Search for the cell housing the specified text and yield its (X, Y) center coordinate. 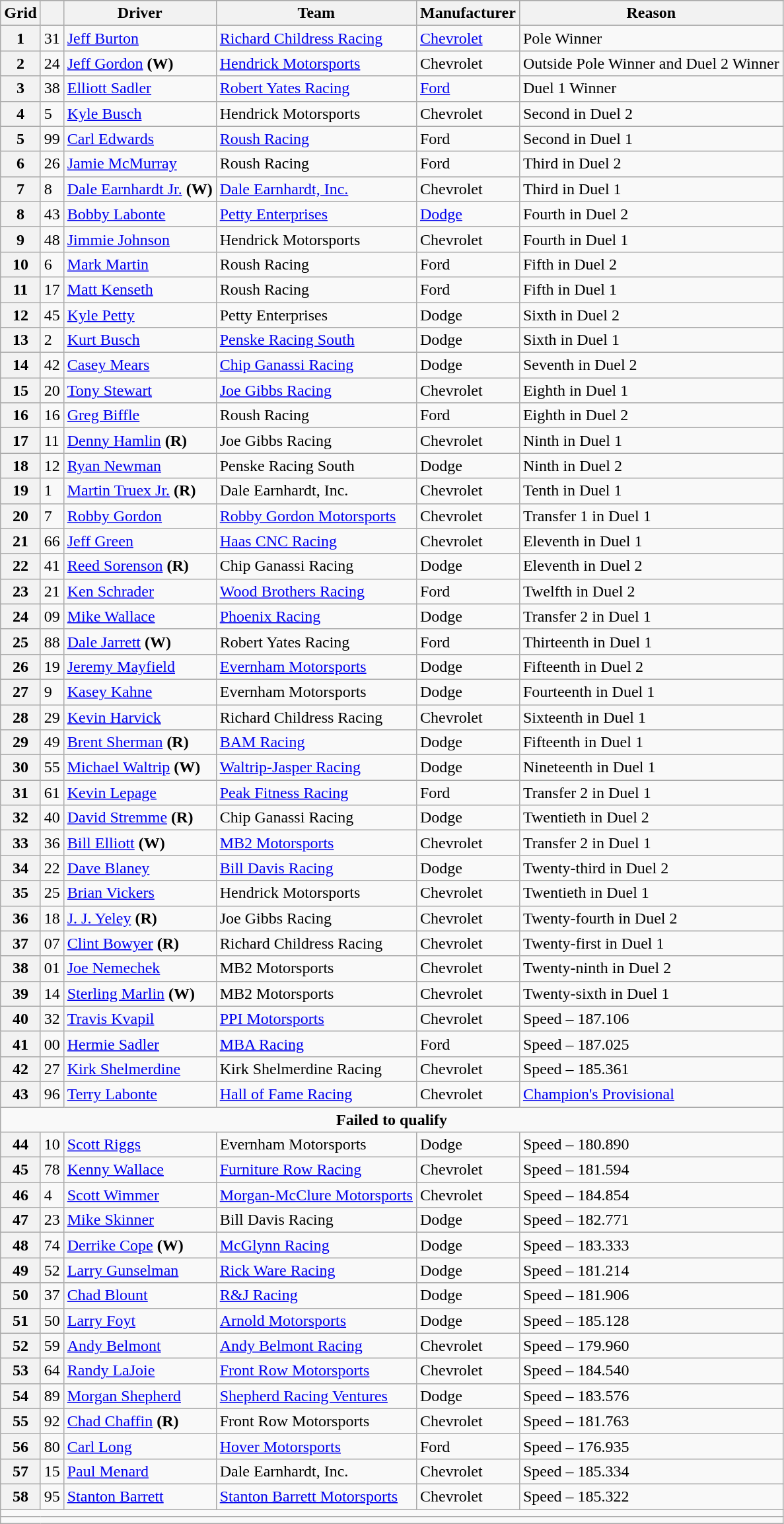
Failed to qualify (392, 1120)
Brent Sherman (R) (140, 743)
Kurt Busch (140, 340)
13 (20, 340)
30 (20, 768)
Ninth in Duel 1 (651, 441)
Scott Wimmer (140, 1195)
Fourth in Duel 2 (651, 214)
Second in Duel 2 (651, 114)
66 (52, 541)
78 (52, 1170)
Carl Edwards (140, 139)
J. J. Yeley (R) (140, 918)
Stanton Barrett Motorsports (316, 1496)
Bobby Labonte (140, 214)
Kenny Wallace (140, 1170)
34 (20, 868)
Twenty-first in Duel 1 (651, 943)
Scott Riggs (140, 1145)
Randy LaJoie (140, 1371)
Andy Belmont (140, 1346)
Jamie McMurray (140, 164)
64 (52, 1371)
Eighth in Duel 1 (651, 390)
09 (52, 616)
Hermie Sadler (140, 1044)
Outside Pole Winner and Duel 2 Winner (651, 63)
Carl Long (140, 1446)
Jeff Burton (140, 38)
Speed – 181.214 (651, 1270)
Speed – 180.890 (651, 1145)
Matt Kenseth (140, 289)
99 (52, 139)
R&J Racing (316, 1295)
Robby Gordon (140, 516)
Phoenix Racing (316, 616)
Fourth in Duel 1 (651, 239)
Eleventh in Duel 1 (651, 541)
07 (52, 943)
Twenty-ninth in Duel 2 (651, 968)
Speed – 181.906 (651, 1295)
56 (20, 1446)
53 (20, 1371)
Morgan Shepherd (140, 1396)
47 (20, 1220)
Speed – 183.576 (651, 1396)
David Stremme (R) (140, 818)
Dave Blaney (140, 868)
Martin Truex Jr. (R) (140, 491)
Joe Nemechek (140, 968)
PPI Motorsports (316, 1019)
Fifteenth in Duel 1 (651, 743)
Derrike Cope (W) (140, 1245)
Kyle Petty (140, 315)
Waltrip-Jasper Racing (316, 768)
96 (52, 1094)
Grid (20, 13)
Jeremy Mayfield (140, 667)
Stanton Barrett (140, 1496)
Fourteenth in Duel 1 (651, 692)
Speed – 185.128 (651, 1321)
74 (52, 1245)
Mike Wallace (140, 616)
80 (52, 1446)
Eighth in Duel 2 (651, 416)
00 (52, 1044)
Travis Kvapil (140, 1019)
Paul Menard (140, 1471)
Eleventh in Duel 2 (651, 566)
Speed – 182.771 (651, 1220)
Reason (651, 13)
Speed – 184.540 (651, 1371)
54 (20, 1396)
Twentieth in Duel 1 (651, 893)
Twenty-third in Duel 2 (651, 868)
Thirteenth in Duel 1 (651, 641)
Speed – 181.763 (651, 1421)
Wood Brothers Racing (316, 591)
Kyle Busch (140, 114)
Shepherd Racing Ventures (316, 1396)
Speed – 185.361 (651, 1069)
Jeff Green (140, 541)
Kasey Kahne (140, 692)
Kirk Shelmerdine (140, 1069)
Jimmie Johnson (140, 239)
Kirk Shelmerdine Racing (316, 1069)
Ken Schrader (140, 591)
Champion's Provisional (651, 1094)
61 (52, 793)
Mike Skinner (140, 1220)
Fifth in Duel 1 (651, 289)
MBA Racing (316, 1044)
BAM Racing (316, 743)
Greg Biffle (140, 416)
Clint Bowyer (R) (140, 943)
Twentieth in Duel 2 (651, 818)
Second in Duel 1 (651, 139)
Speed – 187.106 (651, 1019)
Pole Winner (651, 38)
Kevin Lepage (140, 793)
Andy Belmont Racing (316, 1346)
Hover Motorsports (316, 1446)
51 (20, 1321)
Driver (140, 13)
Hall of Fame Racing (316, 1094)
Brian Vickers (140, 893)
Tenth in Duel 1 (651, 491)
Morgan-McClure Motorsports (316, 1195)
McGlynn Racing (316, 1245)
Mark Martin (140, 264)
Denny Hamlin (R) (140, 441)
Manufacturer (468, 13)
Haas CNC Racing (316, 541)
Sixth in Duel 1 (651, 340)
Bill Elliott (W) (140, 843)
Larry Foyt (140, 1321)
Third in Duel 2 (651, 164)
Robby Gordon Motorsports (316, 516)
Speed – 183.333 (651, 1245)
Nineteenth in Duel 1 (651, 768)
Duel 1 Winner (651, 89)
92 (52, 1421)
01 (52, 968)
Twenty-fourth in Duel 2 (651, 918)
Speed – 176.935 (651, 1446)
Larry Gunselman (140, 1270)
Sixth in Duel 2 (651, 315)
44 (20, 1145)
Twenty-sixth in Duel 1 (651, 994)
Ryan Newman (140, 466)
Arnold Motorsports (316, 1321)
33 (20, 843)
Dale Earnhardt Jr. (W) (140, 189)
Chad Blount (140, 1295)
Third in Duel 1 (651, 189)
Twelfth in Duel 2 (651, 591)
Michael Waltrip (W) (140, 768)
28 (20, 717)
Casey Mears (140, 365)
3 (20, 89)
Speed – 184.854 (651, 1195)
88 (52, 641)
Fifth in Duel 2 (651, 264)
Tony Stewart (140, 390)
Elliott Sadler (140, 89)
Team (316, 13)
57 (20, 1471)
95 (52, 1496)
Speed – 187.025 (651, 1044)
Furniture Row Racing (316, 1170)
Kevin Harvick (140, 717)
Ninth in Duel 2 (651, 466)
Chad Chaffin (R) (140, 1421)
Sixteenth in Duel 1 (651, 717)
Seventh in Duel 2 (651, 365)
Fifteenth in Duel 2 (651, 667)
46 (20, 1195)
Transfer 1 in Duel 1 (651, 516)
89 (52, 1396)
58 (20, 1496)
Rick Ware Racing (316, 1270)
Peak Fitness Racing (316, 793)
35 (20, 893)
Jeff Gordon (W) (140, 63)
59 (52, 1346)
Speed – 181.594 (651, 1170)
39 (20, 994)
Speed – 185.334 (651, 1471)
Dale Jarrett (W) (140, 641)
Sterling Marlin (W) (140, 994)
Speed – 185.322 (651, 1496)
Reed Sorenson (R) (140, 566)
Terry Labonte (140, 1094)
Speed – 179.960 (651, 1346)
